For the text-containing cell, return its midpoint in (x, y) coordinate format. 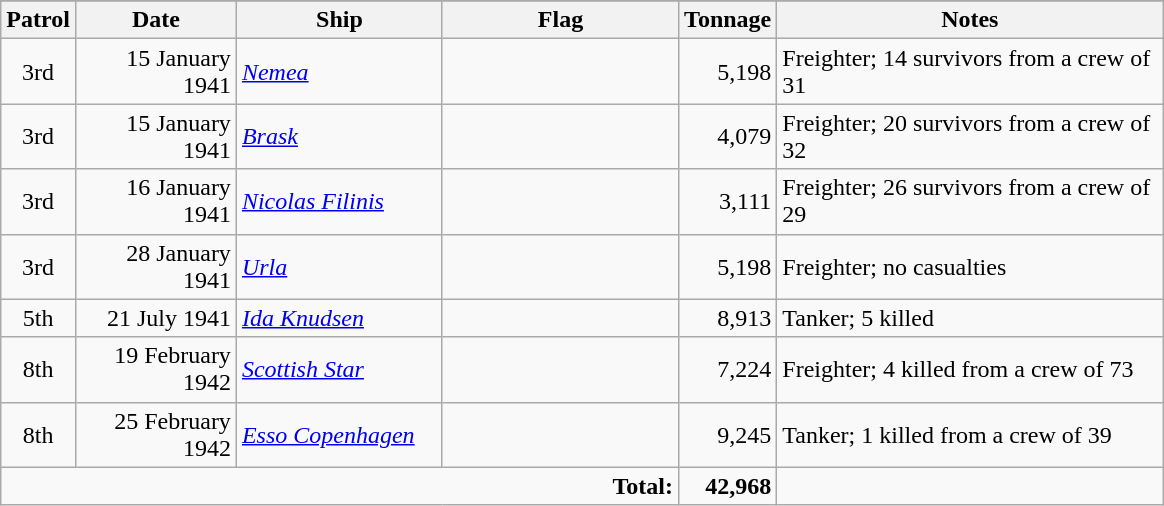
21 July 1941 (156, 318)
5th (38, 318)
7,224 (728, 370)
Total: (340, 486)
Flag (560, 20)
Tanker; 5 killed (970, 318)
Freighter; 14 survivors from a crew of 31 (970, 72)
Notes (970, 20)
Scottish Star (339, 370)
Ida Knudsen (339, 318)
28 January 1941 (156, 266)
Freighter; 20 survivors from a crew of 32 (970, 136)
9,245 (728, 434)
Nicolas Filinis (339, 202)
16 January 1941 (156, 202)
19 February 1942 (156, 370)
Patrol (38, 20)
Tanker; 1 killed from a crew of 39 (970, 434)
42,968 (728, 486)
Freighter; 26 survivors from a crew of 29 (970, 202)
Urla (339, 266)
Ship (339, 20)
Esso Copenhagen (339, 434)
Brask (339, 136)
8,913 (728, 318)
Tonnage (728, 20)
4,079 (728, 136)
Date (156, 20)
Nemea (339, 72)
25 February 1942 (156, 434)
3,111 (728, 202)
Freighter; no casualties (970, 266)
Freighter; 4 killed from a crew of 73 (970, 370)
